Output the [x, y] coordinate of the center of the cell containing the given text.  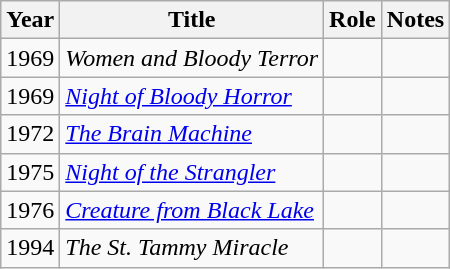
Night of Bloody Horror [192, 96]
1976 [30, 210]
Notes [415, 20]
The Brain Machine [192, 134]
Creature from Black Lake [192, 210]
1972 [30, 134]
Year [30, 20]
1975 [30, 172]
Title [192, 20]
The St. Tammy Miracle [192, 248]
Night of the Strangler [192, 172]
Women and Bloody Terror [192, 58]
Role [353, 20]
1994 [30, 248]
